Locate the cell with the specified text and output its (x, y) center coordinate. 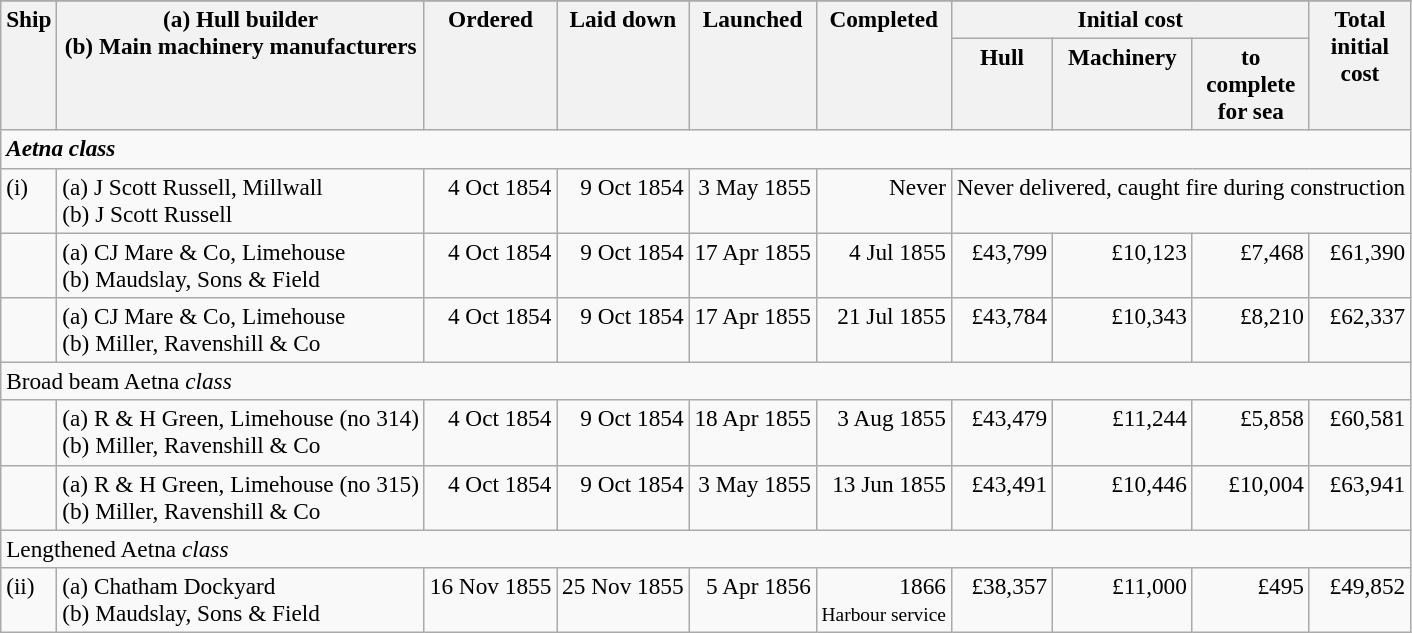
Lengthened Aetna class (706, 548)
(a) R & H Green, Limehouse (no 314)(b) Miller, Ravenshill & Co (241, 432)
(i) (29, 200)
£61,390 (1360, 264)
£43,784 (1002, 330)
Machinery (1123, 84)
Initial cost (1130, 19)
Laid down (623, 65)
5 Apr 1856 (752, 600)
£60,581 (1360, 432)
Ordered (490, 65)
Ship (29, 65)
£43,479 (1002, 432)
Hull (1002, 84)
Aetna class (706, 149)
£10,123 (1123, 264)
£38,357 (1002, 600)
13 Jun 1855 (884, 498)
£11,000 (1123, 600)
1866Harbour service (884, 600)
£495 (1250, 600)
(a) CJ Mare & Co, Limehouse(b) Maudslay, Sons & Field (241, 264)
25 Nov 1855 (623, 600)
(a) CJ Mare & Co, Limehouse(b) Miller, Ravenshill & Co (241, 330)
Broad beam Aetna class (706, 381)
£10,446 (1123, 498)
18 Apr 1855 (752, 432)
£62,337 (1360, 330)
Never (884, 200)
4 Jul 1855 (884, 264)
21 Jul 1855 (884, 330)
(ii) (29, 600)
(a) Chatham Dockyard(b) Maudslay, Sons & Field (241, 600)
£43,799 (1002, 264)
£49,852 (1360, 600)
(a) J Scott Russell, Millwall(b) J Scott Russell (241, 200)
tocompletefor sea (1250, 84)
(a) R & H Green, Limehouse (no 315)(b) Miller, Ravenshill & Co (241, 498)
£11,244 (1123, 432)
£63,941 (1360, 498)
£43,491 (1002, 498)
3 Aug 1855 (884, 432)
Completed (884, 65)
16 Nov 1855 (490, 600)
(a) Hull builder(b) Main machinery manufacturers (241, 65)
Totalinitialcost (1360, 65)
£10,004 (1250, 498)
£7,468 (1250, 264)
Never delivered, caught fire during construction (1180, 200)
£10,343 (1123, 330)
£8,210 (1250, 330)
£5,858 (1250, 432)
Launched (752, 65)
